Pinpoint the cell where the given text exists, returning its (X, Y) midpoint coordinate. 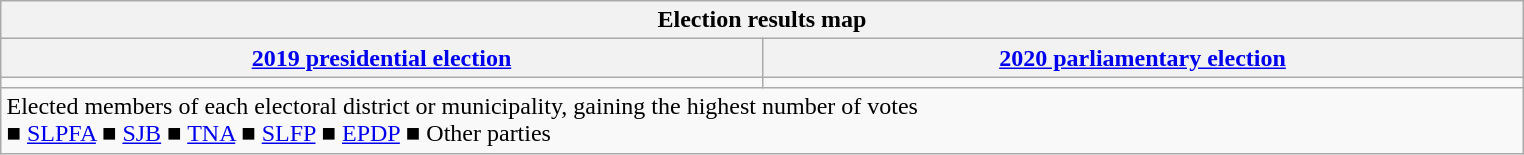
Elected members of each electoral district or municipality, gaining the highest number of votes■ SLPFA ■ SJB ■ TNA ■ SLFP ■ EPDP ■ Other parties (762, 120)
Election results map (762, 20)
2019 presidential election (382, 58)
2020 parliamentary election (1142, 58)
